Search for the cell housing the specified text and yield its (X, Y) center coordinate. 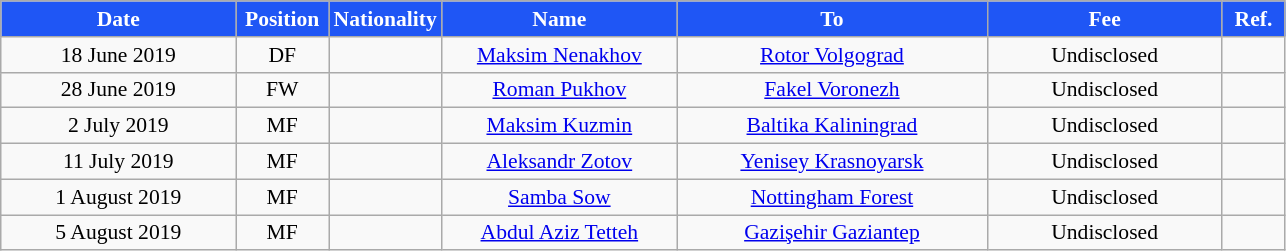
Name (560, 19)
Fakel Voronezh (832, 90)
DF (282, 55)
Date (118, 19)
Maksim Kuzmin (560, 126)
FW (282, 90)
28 June 2019 (118, 90)
Rotor Volgograd (832, 55)
18 June 2019 (118, 55)
5 August 2019 (118, 233)
Position (282, 19)
11 July 2019 (118, 162)
Nottingham Forest (832, 197)
Yenisey Krasnoyarsk (832, 162)
Roman Pukhov (560, 90)
Maksim Nenakhov (560, 55)
Aleksandr Zotov (560, 162)
To (832, 19)
Samba Sow (560, 197)
Ref. (1254, 19)
Abdul Aziz Tetteh (560, 233)
Gazişehir Gaziantep (832, 233)
Nationality (384, 19)
Baltika Kaliningrad (832, 126)
Fee (1104, 19)
1 August 2019 (118, 197)
2 July 2019 (118, 126)
